From the cell containing the given text, extract its center point as [x, y] coordinate. 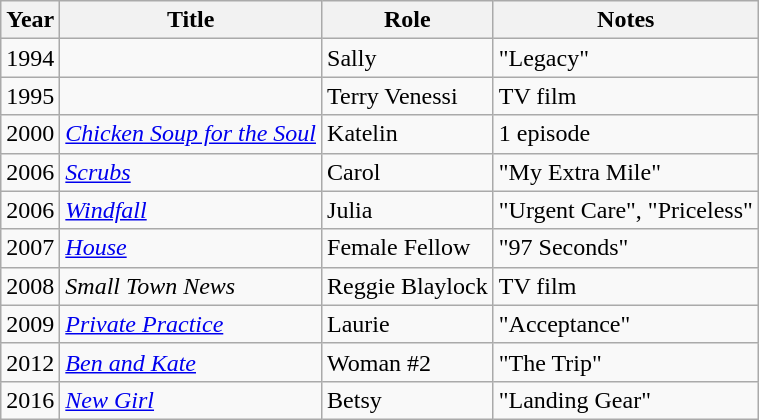
2012 [30, 362]
Reggie Blaylock [408, 286]
Julia [408, 210]
Chicken Soup for the Soul [191, 134]
"Landing Gear" [626, 400]
Windfall [191, 210]
Notes [626, 20]
House [191, 248]
"The Trip" [626, 362]
Role [408, 20]
Female Fellow [408, 248]
Sally [408, 58]
Katelin [408, 134]
1 episode [626, 134]
2007 [30, 248]
Small Town News [191, 286]
"Acceptance" [626, 324]
Carol [408, 172]
Woman #2 [408, 362]
Year [30, 20]
"Urgent Care", "Priceless" [626, 210]
Betsy [408, 400]
"Legacy" [626, 58]
Laurie [408, 324]
New Girl [191, 400]
2009 [30, 324]
"97 Seconds" [626, 248]
Title [191, 20]
2008 [30, 286]
2016 [30, 400]
Private Practice [191, 324]
Ben and Kate [191, 362]
Scrubs [191, 172]
1994 [30, 58]
Terry Venessi [408, 96]
1995 [30, 96]
"My Extra Mile" [626, 172]
2000 [30, 134]
